Locate the cell with the specified text and output its (X, Y) center coordinate. 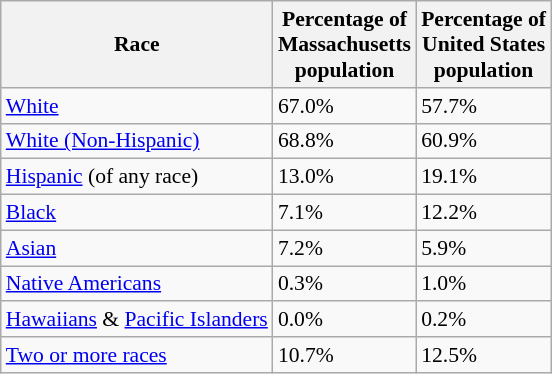
Native Americans (137, 284)
1.0% (484, 284)
Black (137, 213)
Race (137, 44)
7.2% (344, 248)
Percentage ofUnited Statespopulation (484, 44)
Percentage ofMassachusettspopulation (344, 44)
57.7% (484, 106)
60.9% (484, 141)
Asian (137, 248)
67.0% (344, 106)
68.8% (344, 141)
12.2% (484, 213)
Hawaiians & Pacific Islanders (137, 320)
Two or more races (137, 355)
5.9% (484, 248)
7.1% (344, 213)
19.1% (484, 177)
White (137, 106)
0.2% (484, 320)
0.3% (344, 284)
10.7% (344, 355)
0.0% (344, 320)
12.5% (484, 355)
13.0% (344, 177)
Hispanic (of any race) (137, 177)
White (Non-Hispanic) (137, 141)
